Detect which cell encompasses the target text, then output its [X, Y] center coordinate. 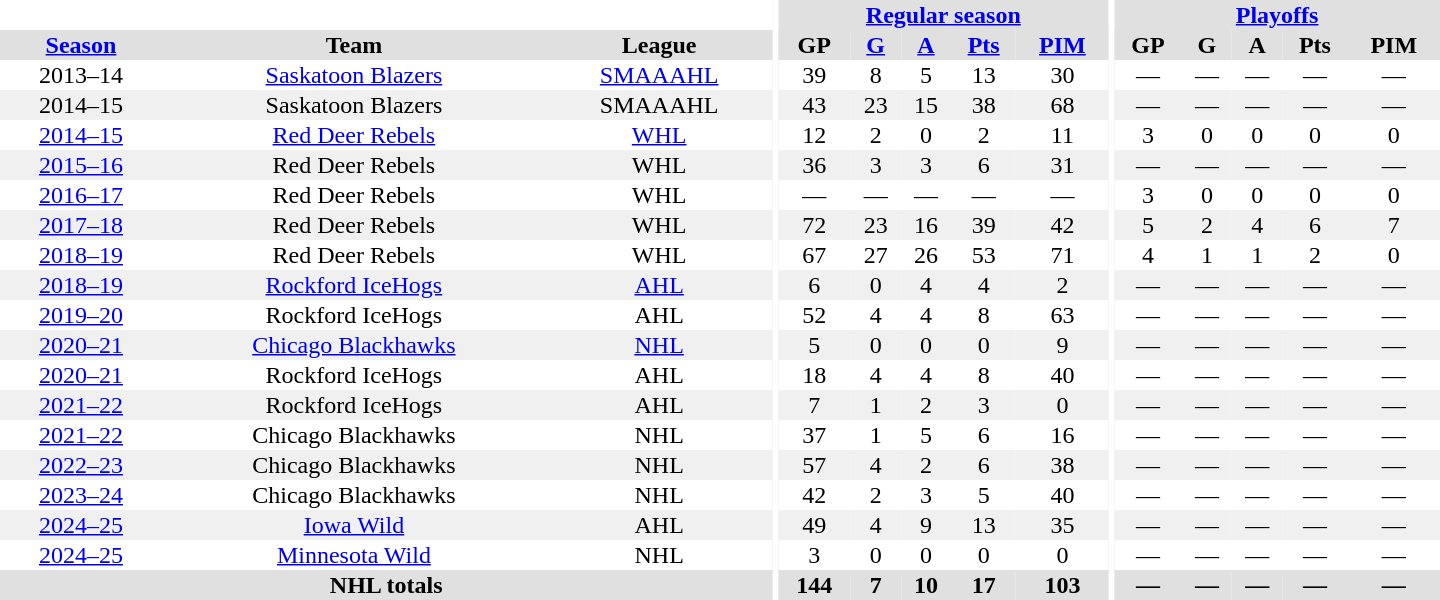
63 [1062, 315]
2016–17 [81, 195]
30 [1062, 75]
37 [814, 435]
43 [814, 105]
2013–14 [81, 75]
68 [1062, 105]
NHL totals [386, 585]
144 [814, 585]
18 [814, 375]
Season [81, 45]
Iowa Wild [354, 525]
71 [1062, 255]
15 [926, 105]
103 [1062, 585]
10 [926, 585]
49 [814, 525]
67 [814, 255]
53 [984, 255]
League [659, 45]
57 [814, 465]
2023–24 [81, 495]
11 [1062, 135]
Minnesota Wild [354, 555]
17 [984, 585]
Regular season [944, 15]
2019–20 [81, 315]
Playoffs [1277, 15]
2015–16 [81, 165]
36 [814, 165]
35 [1062, 525]
52 [814, 315]
72 [814, 225]
27 [876, 255]
Team [354, 45]
12 [814, 135]
2017–18 [81, 225]
31 [1062, 165]
2022–23 [81, 465]
26 [926, 255]
